Return [X, Y] of the center of cell containing provided text 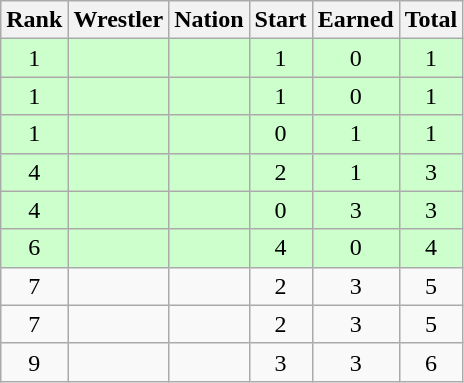
Nation [209, 20]
Earned [356, 20]
Rank [34, 20]
9 [34, 362]
Total [431, 20]
Wrestler [118, 20]
Start [280, 20]
